Extract the (x, y) coordinate from the center of the cell holding the provided text.  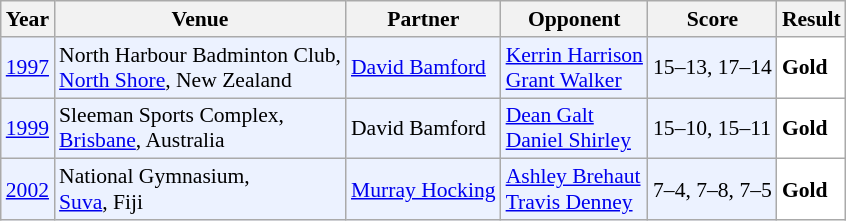
Result (812, 19)
North Harbour Badminton Club,North Shore, New Zealand (200, 68)
Ashley Brehaut Travis Denney (574, 190)
15–10, 15–11 (712, 128)
1997 (28, 68)
2002 (28, 190)
Dean Galt Daniel Shirley (574, 128)
National Gymnasium,Suva, Fiji (200, 190)
Partner (424, 19)
7–4, 7–8, 7–5 (712, 190)
Score (712, 19)
15–13, 17–14 (712, 68)
Opponent (574, 19)
Sleeman Sports Complex,Brisbane, Australia (200, 128)
Kerrin Harrison Grant Walker (574, 68)
Murray Hocking (424, 190)
1999 (28, 128)
Year (28, 19)
Venue (200, 19)
